Extract the (x, y) coordinate from the center of the cell holding the provided text.  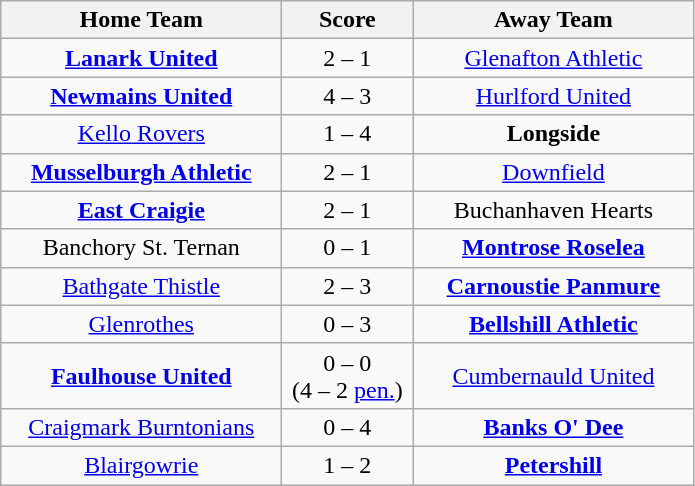
Buchanhaven Hearts (554, 210)
1 – 4 (348, 134)
Home Team (142, 20)
0 – 0 (4 – 2 pen.) (348, 376)
Longside (554, 134)
Away Team (554, 20)
0 – 3 (348, 324)
Glenrothes (142, 324)
0 – 1 (348, 248)
Banchory St. Ternan (142, 248)
1 – 2 (348, 465)
Musselburgh Athletic (142, 172)
2 – 3 (348, 286)
Downfield (554, 172)
Montrose Roselea (554, 248)
Carnoustie Panmure (554, 286)
Score (348, 20)
4 – 3 (348, 96)
Petershill (554, 465)
Blairgowrie (142, 465)
Craigmark Burntonians (142, 427)
Bellshill Athletic (554, 324)
Kello Rovers (142, 134)
Newmains United (142, 96)
Faulhouse United (142, 376)
Hurlford United (554, 96)
Banks O' Dee (554, 427)
East Craigie (142, 210)
Bathgate Thistle (142, 286)
Glenafton Athletic (554, 58)
Lanark United (142, 58)
0 – 4 (348, 427)
Cumbernauld United (554, 376)
